Pinpoint the cell where the given text exists, returning its [x, y] midpoint coordinate. 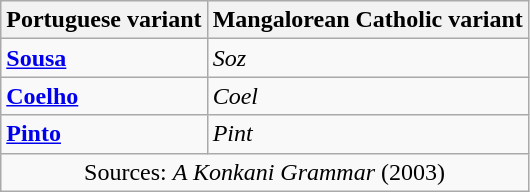
Mangalorean Catholic variant [368, 20]
Pint [368, 134]
Sources: A Konkani Grammar (2003) [265, 172]
Coel [368, 96]
Soz [368, 58]
Pinto [104, 134]
Sousa [104, 58]
Coelho [104, 96]
Portuguese variant [104, 20]
